For the text-containing cell, return its midpoint in (x, y) coordinate format. 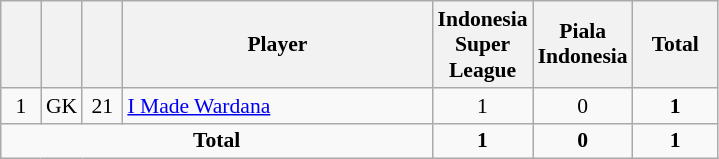
I Made Wardana (277, 106)
Player (277, 44)
Indonesia Super League (482, 44)
Piala Indonesia (583, 44)
GK (62, 106)
21 (102, 106)
